From the cell containing the given text, extract its center point as (x, y) coordinate. 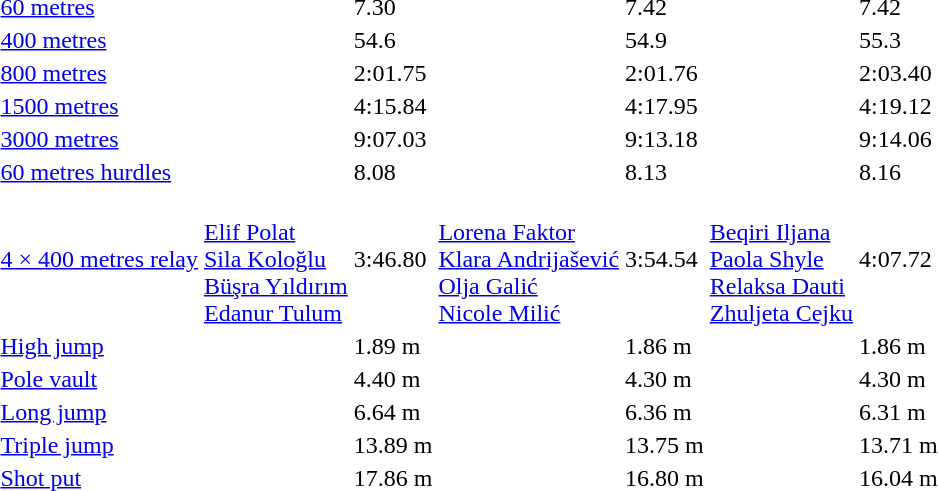
Beqiri IljanaPaola ShyleRelaksa DautiZhuljeta Cejku (781, 259)
3:46.80 (393, 259)
6.64 m (393, 412)
2:01.75 (393, 73)
4:15.84 (393, 106)
1.86 m (665, 346)
13.75 m (665, 445)
4:17.95 (665, 106)
54.6 (393, 40)
2:01.76 (665, 73)
1.89 m (393, 346)
8.13 (665, 172)
6.36 m (665, 412)
Lorena FaktorKlara AndrijaševićOlja GalićNicole Milić (529, 259)
9:13.18 (665, 139)
3:54.54 (665, 259)
13.89 m (393, 445)
54.9 (665, 40)
8.08 (393, 172)
4.40 m (393, 379)
4.30 m (665, 379)
9:07.03 (393, 139)
Elif PolatSila KoloğluBüşra YıldırımEdanur Tulum (276, 259)
